For the text-containing cell, return its midpoint in (x, y) coordinate format. 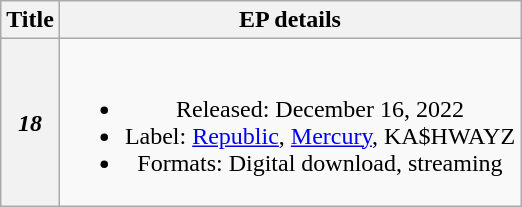
Title (30, 20)
18 (30, 122)
EP details (290, 20)
Released: December 16, 2022Label: Republic, Mercury, KA$HWAYZFormats: Digital download, streaming (290, 122)
